Determine the [x, y] coordinate at the center of the cell enclosing the given text.  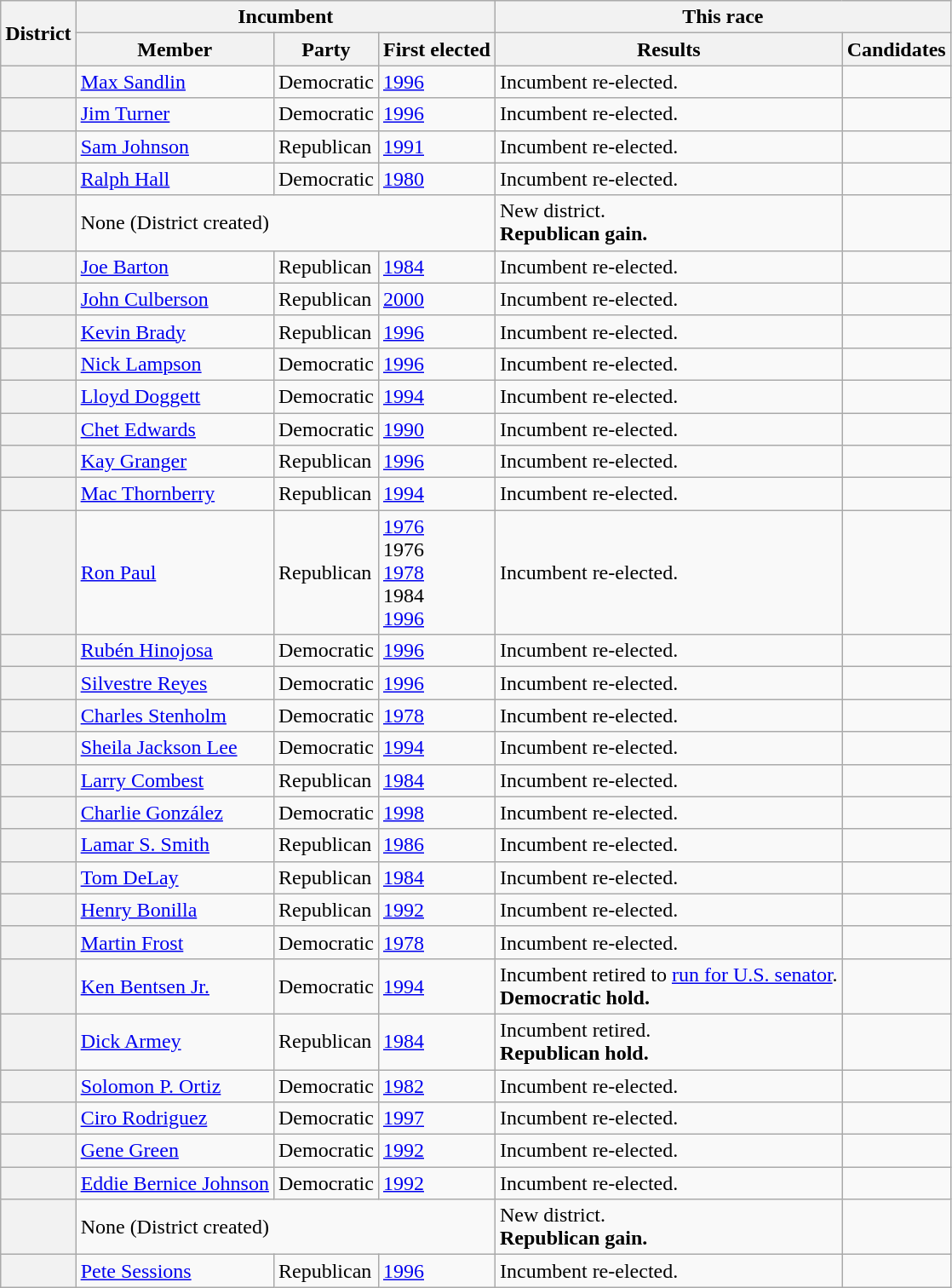
First elected [436, 49]
Charlie González [175, 813]
Silvestre Reyes [175, 683]
Dick Armey [175, 1041]
1997 [436, 1118]
Rubén Hinojosa [175, 651]
1998 [436, 813]
1991 [436, 147]
Lamar S. Smith [175, 845]
Nick Lampson [175, 364]
John Culberson [175, 299]
Larry Combest [175, 780]
Max Sandlin [175, 82]
2000 [436, 299]
Henry Bonilla [175, 910]
1986 [436, 845]
Jim Turner [175, 114]
District [38, 33]
1976 1976 19781984 1996 [436, 572]
Member [175, 49]
Mac Thornberry [175, 494]
This race [722, 17]
1990 [436, 428]
Ron Paul [175, 572]
Sam Johnson [175, 147]
Ralph Hall [175, 179]
Lloyd Doggett [175, 396]
Sheila Jackson Lee [175, 748]
Tom DeLay [175, 877]
Kay Granger [175, 462]
Ken Bentsen Jr. [175, 986]
1980 [436, 179]
Incumbent [285, 17]
Incumbent retired to run for U.S. senator.Democratic hold. [668, 986]
Charles Stenholm [175, 716]
Gene Green [175, 1151]
Martin Frost [175, 942]
Eddie Bernice Johnson [175, 1183]
Pete Sessions [175, 1271]
Party [325, 49]
Candidates [896, 49]
Incumbent retired.Republican hold. [668, 1041]
Joe Barton [175, 267]
1982 [436, 1086]
Kevin Brady [175, 331]
Results [668, 49]
Ciro Rodriguez [175, 1118]
Chet Edwards [175, 428]
Solomon P. Ortiz [175, 1086]
